Scan for the cell matching the given text and deliver its (X, Y) coordinate at center. 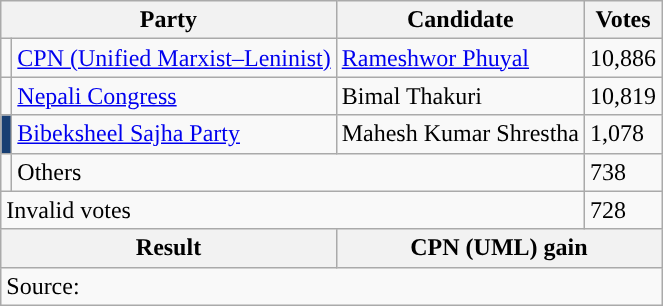
Party (168, 20)
Bibeksheel Sajha Party (174, 134)
Mahesh Kumar Shrestha (460, 134)
CPN (Unified Marxist–Leninist) (174, 58)
728 (624, 210)
Source: (332, 286)
Others (298, 172)
Bimal Thakuri (460, 96)
Rameshwor Phuyal (460, 58)
1,078 (624, 134)
Invalid votes (293, 210)
CPN (UML) gain (498, 248)
Votes (624, 20)
Candidate (460, 20)
Nepali Congress (174, 96)
Result (168, 248)
10,886 (624, 58)
738 (624, 172)
10,819 (624, 96)
